Output the [x, y] coordinate of the center of the cell containing the given text.  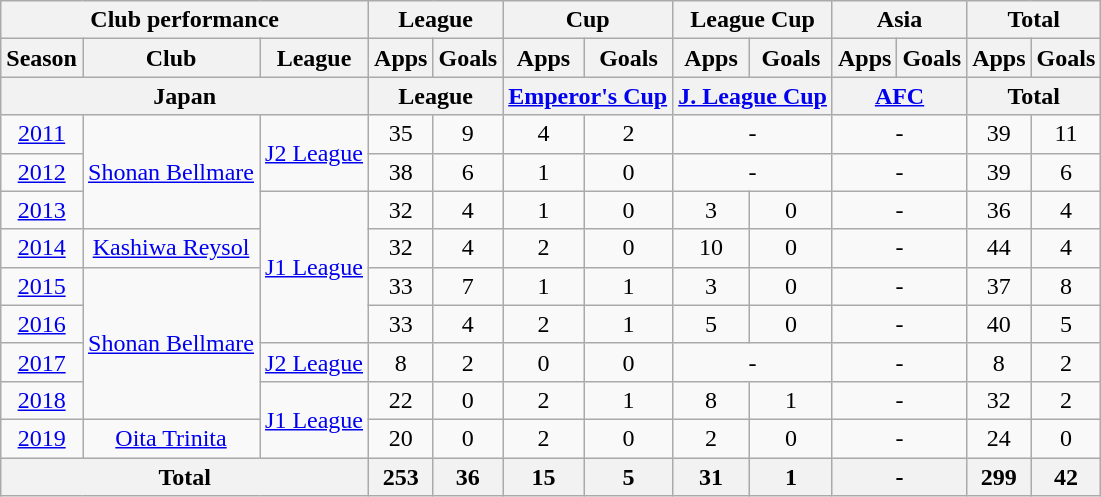
2018 [42, 400]
2014 [42, 248]
2013 [42, 210]
Asia [899, 20]
2011 [42, 134]
35 [401, 134]
38 [401, 172]
2016 [42, 324]
22 [401, 400]
League Cup [753, 20]
42 [1066, 477]
Kashiwa Reysol [170, 248]
2015 [42, 286]
44 [999, 248]
31 [712, 477]
15 [544, 477]
10 [712, 248]
40 [999, 324]
Season [42, 58]
2019 [42, 438]
J. League Cup [753, 96]
Emperor's Cup [588, 96]
9 [468, 134]
AFC [899, 96]
Club [170, 58]
2017 [42, 362]
24 [999, 438]
2012 [42, 172]
Club performance [185, 20]
37 [999, 286]
253 [401, 477]
20 [401, 438]
Oita Trinita [170, 438]
299 [999, 477]
11 [1066, 134]
Japan [185, 96]
7 [468, 286]
Cup [588, 20]
